For the text-containing cell, return its midpoint in (X, Y) coordinate format. 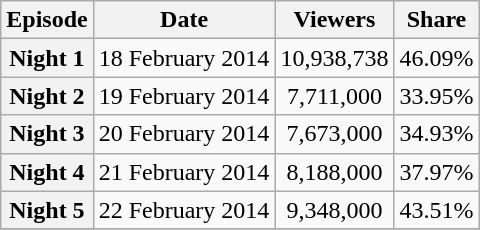
Night 1 (47, 58)
21 February 2014 (184, 172)
33.95% (436, 96)
7,711,000 (334, 96)
Date (184, 20)
20 February 2014 (184, 134)
43.51% (436, 210)
Night 2 (47, 96)
37.97% (436, 172)
7,673,000 (334, 134)
22 February 2014 (184, 210)
Share (436, 20)
Night 5 (47, 210)
46.09% (436, 58)
Viewers (334, 20)
Night 3 (47, 134)
Episode (47, 20)
34.93% (436, 134)
19 February 2014 (184, 96)
10,938,738 (334, 58)
9,348,000 (334, 210)
Night 4 (47, 172)
18 February 2014 (184, 58)
8,188,000 (334, 172)
